Find where the given text appears and provide that cell's center as (x, y) coordinate. 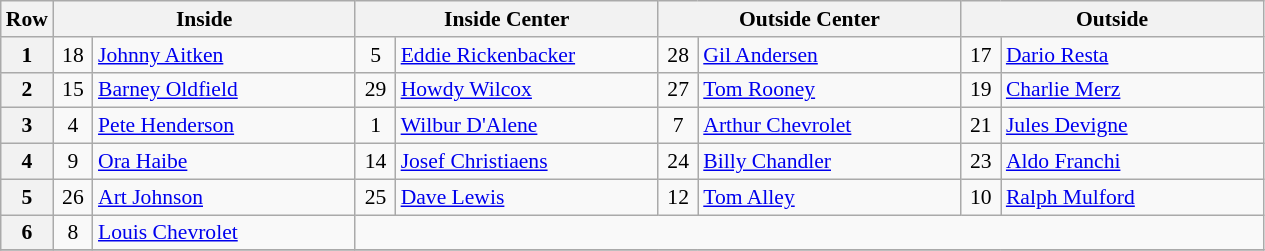
12 (678, 197)
Ralph Mulford (1132, 197)
Josef Christiaens (527, 162)
23 (981, 162)
7 (678, 126)
28 (678, 55)
Pete Henderson (224, 126)
Wilbur D'Alene (527, 126)
Dario Resta (1132, 55)
Tom Rooney (829, 90)
Outside (1112, 19)
Outside Center (810, 19)
14 (375, 162)
Tom Alley (829, 197)
2 (27, 90)
Art Johnson (224, 197)
Jules Devigne (1132, 126)
29 (375, 90)
3 (27, 126)
15 (73, 90)
9 (73, 162)
Howdy Wilcox (527, 90)
Barney Oldfield (224, 90)
21 (981, 126)
Johnny Aitken (224, 55)
Ora Haibe (224, 162)
Inside (204, 19)
Inside Center (506, 19)
Eddie Rickenbacker (527, 55)
27 (678, 90)
8 (73, 233)
10 (981, 197)
Billy Chandler (829, 162)
Gil Andersen (829, 55)
25 (375, 197)
Aldo Franchi (1132, 162)
Arthur Chevrolet (829, 126)
Dave Lewis (527, 197)
17 (981, 55)
6 (27, 233)
Charlie Merz (1132, 90)
24 (678, 162)
Row (27, 19)
18 (73, 55)
19 (981, 90)
Louis Chevrolet (224, 233)
26 (73, 197)
